Pinpoint the cell where the given text exists, returning its (X, Y) midpoint coordinate. 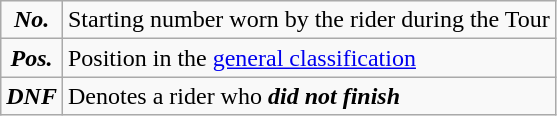
Position in the general classification (308, 58)
No. (32, 20)
Denotes a rider who did not finish (308, 96)
Starting number worn by the rider during the Tour (308, 20)
Pos. (32, 58)
DNF (32, 96)
